Return the (X, Y) coordinate for the center point of the cell that contains the specified text.  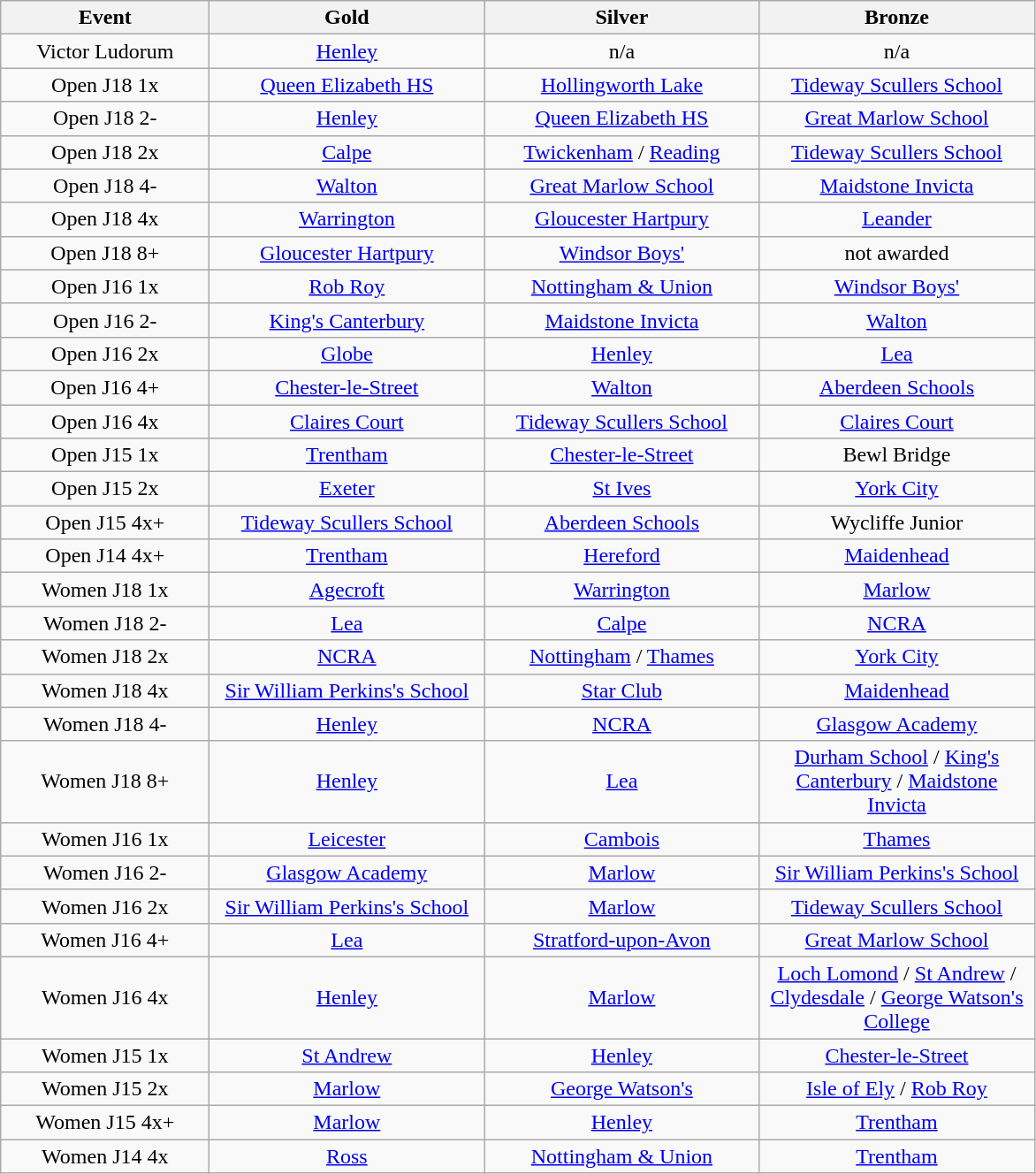
Agecroft (347, 590)
Rob Roy (347, 286)
Open J14 4x+ (105, 556)
Open J18 8+ (105, 253)
Open J18 1x (105, 85)
Nottingham / Thames (622, 657)
Isle of Ely / Rob Roy (896, 1089)
Cambois (622, 839)
Open J16 2x (105, 354)
Women J18 4x (105, 690)
Bronze (896, 18)
Open J15 1x (105, 455)
Women J18 2- (105, 623)
Open J16 4x (105, 422)
Ross (347, 1156)
not awarded (896, 253)
Hereford (622, 556)
Event (105, 18)
Women J15 4x+ (105, 1123)
Open J18 2x (105, 152)
Open J16 2- (105, 320)
Exeter (347, 489)
Globe (347, 354)
Women J18 2x (105, 657)
Open J15 4x+ (105, 522)
Stratford-upon-Avon (622, 940)
Women J14 4x (105, 1156)
Loch Lomond / St Andrew / Clydesdale / George Watson's College (896, 997)
Gold (347, 18)
St Andrew (347, 1055)
Victor Ludorum (105, 51)
Women J18 8+ (105, 781)
Durham School / King's Canterbury / Maidstone Invicta (896, 781)
Open J15 2x (105, 489)
Hollingworth Lake (622, 85)
Wycliffe Junior (896, 522)
King's Canterbury (347, 320)
Women J18 1x (105, 590)
Open J18 4- (105, 186)
Women J15 1x (105, 1055)
Leander (896, 219)
Twickenham / Reading (622, 152)
Women J16 1x (105, 839)
Bewl Bridge (896, 455)
Open J18 4x (105, 219)
Thames (896, 839)
Women J15 2x (105, 1089)
Women J18 4- (105, 724)
Open J18 2- (105, 118)
Women J16 2x (105, 906)
Open J16 1x (105, 286)
St Ives (622, 489)
Women J16 4+ (105, 940)
Star Club (622, 690)
Women J16 2- (105, 873)
Silver (622, 18)
Open J16 4+ (105, 387)
Leicester (347, 839)
Women J16 4x (105, 997)
George Watson's (622, 1089)
